Provide the [X, Y] coordinate of the cell's center where the given text is located.  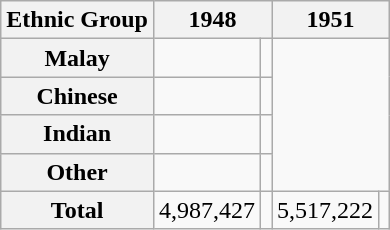
Ethnic Group [78, 20]
5,517,222 [326, 210]
Indian [78, 134]
4,987,427 [206, 210]
1951 [331, 20]
Chinese [78, 96]
1948 [212, 20]
Malay [78, 58]
Total [78, 210]
Other [78, 172]
